Output the (X, Y) coordinate of the center of the cell containing the given text.  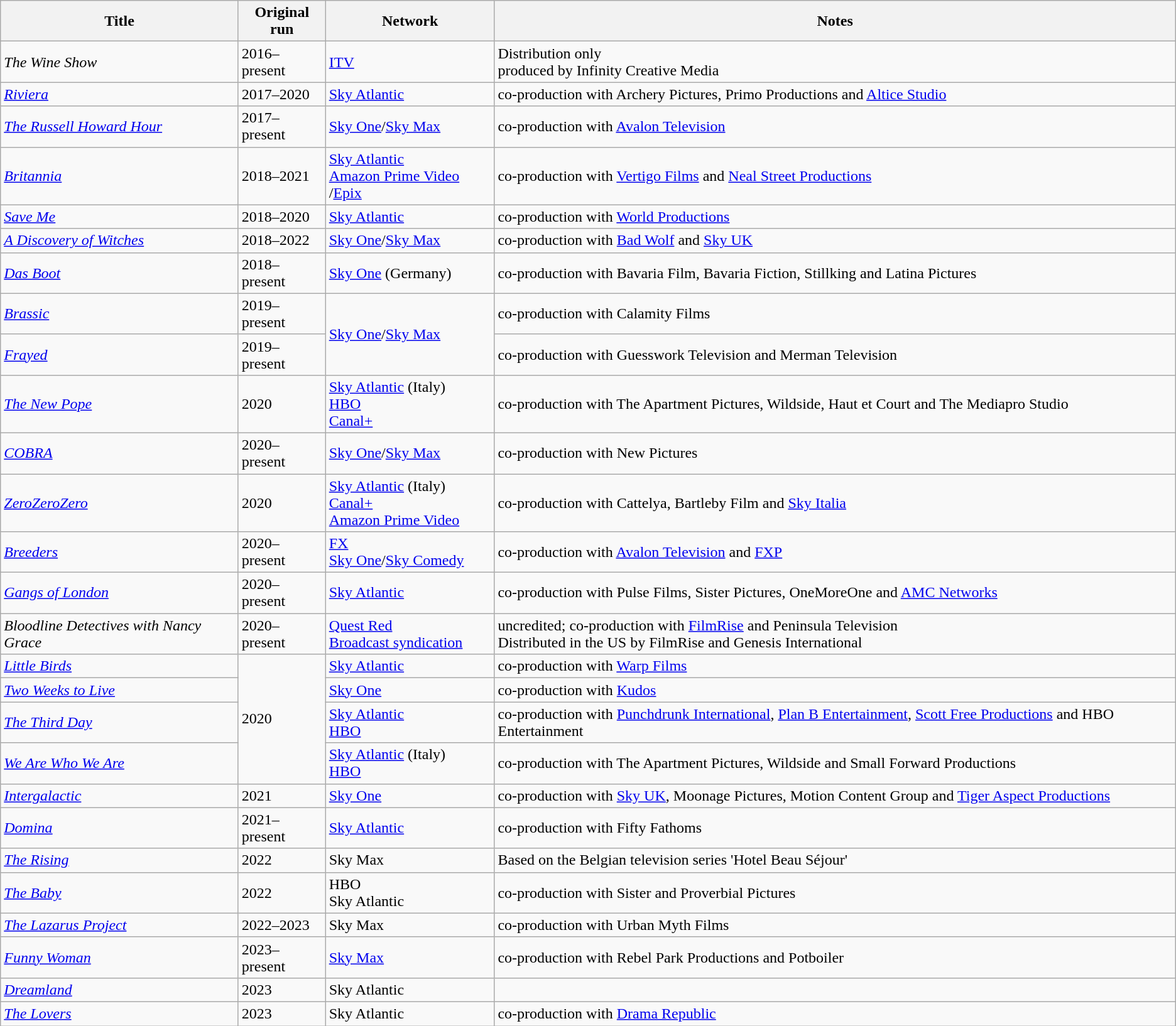
Frayed (119, 354)
We Are Who We Are (119, 764)
ZeroZeroZero (119, 502)
The Lazarus Project (119, 925)
Sky Atlantic (Italy)Canal+Amazon Prime Video (410, 502)
2017–2020 (281, 94)
co-production with Archery Pictures, Primo Productions and Altice Studio (835, 94)
Sky AtlanticAmazon Prime Video /Epix (410, 176)
co-production with Kudos (835, 690)
Funny Woman (119, 957)
Sky One (Germany) (410, 273)
Quest Red Broadcast syndication (410, 634)
2021–present (281, 828)
Little Birds (119, 666)
Title (119, 21)
Dreamland (119, 990)
co-production with Punchdrunk International, Plan B Entertainment, Scott Free Productions and HBO Entertainment (835, 722)
co-production with Calamity Films (835, 314)
Sky AtlanticHBO (410, 722)
Network (410, 21)
co-production with The Apartment Pictures, Wildside, Haut et Court and The Mediapro Studio (835, 404)
Original run (281, 21)
co-production with Sister and Proverbial Pictures (835, 893)
co-production with Rebel Park Productions and Potboiler (835, 957)
2017–present (281, 127)
2022–2023 (281, 925)
co-production with Sky UK, Moonage Pictures, Motion Content Group and Tiger Aspect Productions (835, 796)
co-production with Fifty Fathoms (835, 828)
2016–present (281, 62)
Domina (119, 828)
FXSky One/Sky Comedy (410, 553)
co-production with The Apartment Pictures, Wildside and Small Forward Productions (835, 764)
2018–present (281, 273)
co-production with New Pictures (835, 453)
Based on the Belgian television series 'Hotel Beau Séjour' (835, 860)
Gangs of London (119, 593)
2018–2020 (281, 217)
Britannia (119, 176)
co-production with Drama Republic (835, 1013)
The Russell Howard Hour (119, 127)
Breeders (119, 553)
2018–2021 (281, 176)
Bloodline Detectives with Nancy Grace (119, 634)
Notes (835, 21)
Two Weeks to Live (119, 690)
co-production with Bavaria Film, Bavaria Fiction, Stillking and Latina Pictures (835, 273)
2021 (281, 796)
co-production with Vertigo Films and Neal Street Productions (835, 176)
co-production with Bad Wolf and Sky UK (835, 240)
2018–2022 (281, 240)
co-production with Warp Films (835, 666)
co-production with Pulse Films, Sister Pictures, OneMoreOne and AMC Networks (835, 593)
Save Me (119, 217)
co-production with Avalon Television and FXP (835, 553)
Sky Atlantic (Italy)HBO (410, 764)
Brassic (119, 314)
co-production with Cattelya, Bartleby Film and Sky Italia (835, 502)
co-production with World Productions (835, 217)
Distribution onlyproduced by Infinity Creative Media (835, 62)
A Discovery of Witches (119, 240)
The Lovers (119, 1013)
Riviera (119, 94)
The Third Day (119, 722)
Sky Atlantic (Italy)HBOCanal+ (410, 404)
The Wine Show (119, 62)
The New Pope (119, 404)
Intergalactic (119, 796)
co-production with Guesswork Television and Merman Television (835, 354)
HBOSky Atlantic (410, 893)
co-production with Urban Myth Films (835, 925)
2023–present (281, 957)
co-production with Avalon Television (835, 127)
Das Boot (119, 273)
COBRA (119, 453)
uncredited; co-production with FilmRise and Peninsula Television Distributed in the US by FilmRise and Genesis International (835, 634)
ITV (410, 62)
The Baby (119, 893)
The Rising (119, 860)
